Output the [x, y] coordinate of the center of the cell containing the given text.  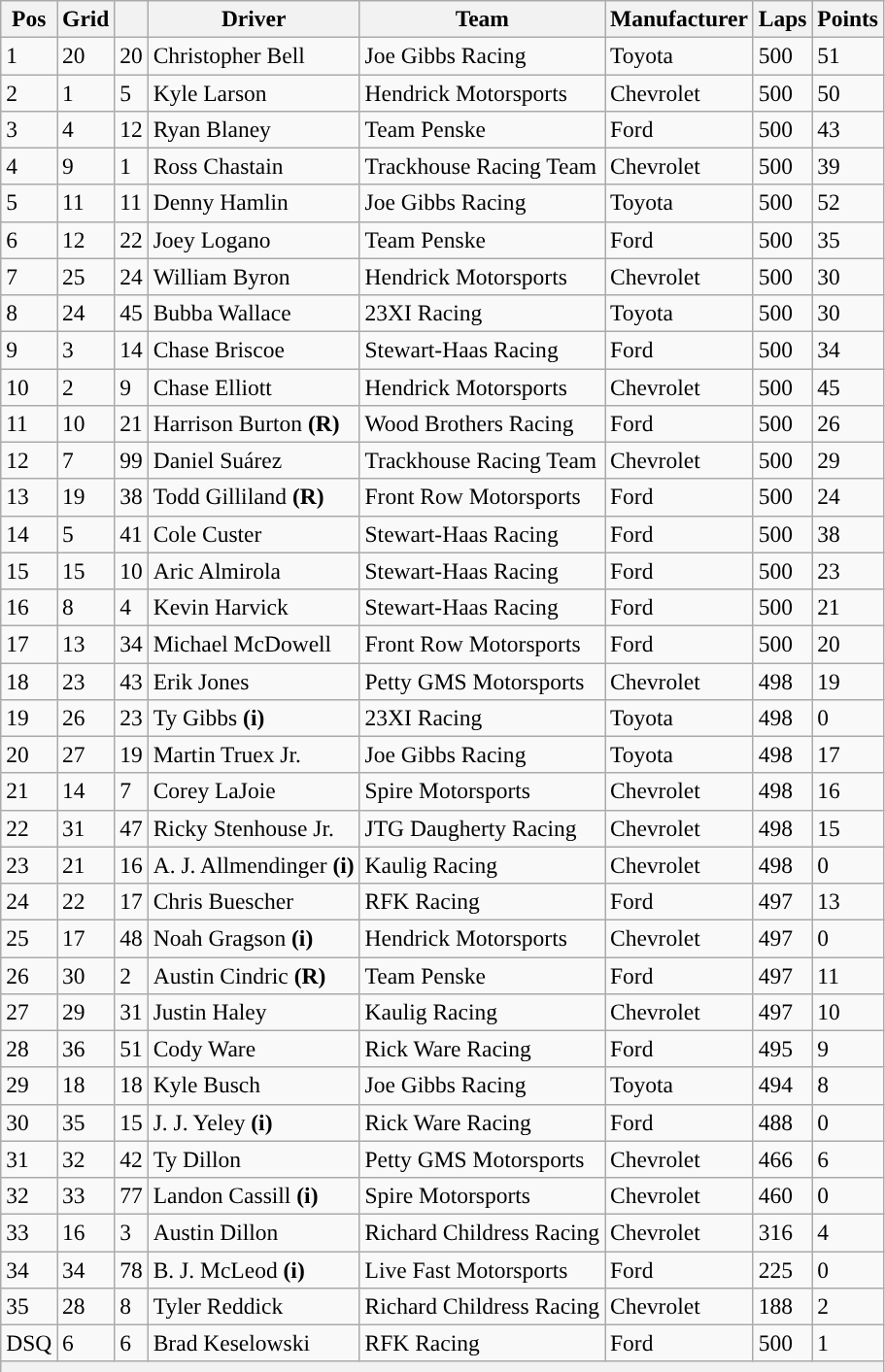
460 [783, 1195]
77 [131, 1195]
466 [783, 1159]
Daniel Suárez [254, 460]
Erik Jones [254, 681]
Cole Custer [254, 534]
488 [783, 1122]
Bubba Wallace [254, 313]
JTG Daugherty Racing [482, 828]
Kevin Harvick [254, 607]
99 [131, 460]
Aric Almirola [254, 571]
494 [783, 1086]
39 [848, 166]
48 [131, 938]
225 [783, 1269]
42 [131, 1159]
Ty Gibbs (i) [254, 718]
Denny Hamlin [254, 203]
Austin Cindric (R) [254, 975]
Michael McDowell [254, 644]
Laps [783, 18]
Christopher Bell [254, 55]
495 [783, 1049]
Driver [254, 18]
Corey LaJoie [254, 791]
Harrison Burton (R) [254, 423]
Noah Gragson (i) [254, 938]
A. J. Allmendinger (i) [254, 865]
Martin Truex Jr. [254, 754]
Chris Buescher [254, 901]
188 [783, 1306]
Todd Gilliland (R) [254, 497]
Brad Keselowski [254, 1343]
47 [131, 828]
Manufacturer [680, 18]
Justin Haley [254, 1012]
Austin Dillon [254, 1232]
J. J. Yeley (i) [254, 1122]
Ricky Stenhouse Jr. [254, 828]
Chase Elliott [254, 386]
Ross Chastain [254, 166]
Kyle Busch [254, 1086]
DSQ [29, 1343]
Chase Briscoe [254, 350]
Grid [85, 18]
Wood Brothers Racing [482, 423]
Ryan Blaney [254, 129]
Team [482, 18]
William Byron [254, 277]
Live Fast Motorsports [482, 1269]
36 [85, 1049]
Kyle Larson [254, 92]
78 [131, 1269]
Joey Logano [254, 240]
B. J. McLeod (i) [254, 1269]
41 [131, 534]
Points [848, 18]
Landon Cassill (i) [254, 1195]
50 [848, 92]
Cody Ware [254, 1049]
Tyler Reddick [254, 1306]
Ty Dillon [254, 1159]
Pos [29, 18]
316 [783, 1232]
52 [848, 203]
